Detect which cell encompasses the target text, then output its (x, y) center coordinate. 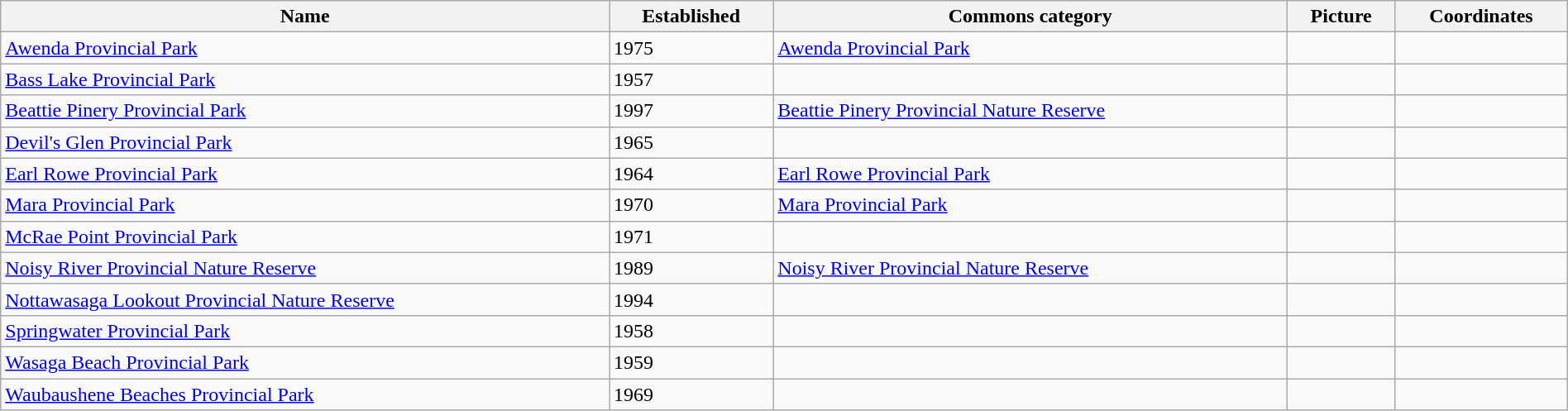
Bass Lake Provincial Park (305, 79)
1964 (691, 174)
1971 (691, 237)
McRae Point Provincial Park (305, 237)
1969 (691, 394)
Picture (1341, 17)
Name (305, 17)
1965 (691, 142)
1975 (691, 48)
Beattie Pinery Provincial Nature Reserve (1030, 111)
Springwater Provincial Park (305, 331)
Wasaga Beach Provincial Park (305, 362)
Devil's Glen Provincial Park (305, 142)
1970 (691, 205)
Coordinates (1481, 17)
Nottawasaga Lookout Provincial Nature Reserve (305, 299)
1959 (691, 362)
1958 (691, 331)
Beattie Pinery Provincial Park (305, 111)
1989 (691, 268)
1994 (691, 299)
1957 (691, 79)
Waubaushene Beaches Provincial Park (305, 394)
1997 (691, 111)
Established (691, 17)
Commons category (1030, 17)
